Identify which cell holds the provided text, then report its (X, Y) central coordinate. 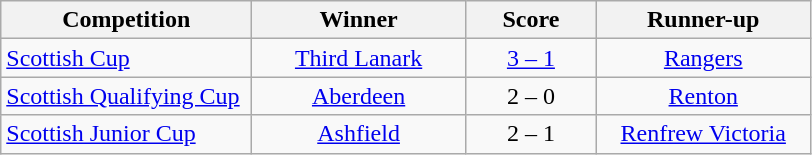
Aberdeen (359, 96)
3 – 1 (530, 58)
Scottish Cup (126, 58)
Score (530, 20)
Runner-up (703, 20)
Rangers (703, 58)
2 – 1 (530, 134)
Competition (126, 20)
2 – 0 (530, 96)
Scottish Junior Cup (126, 134)
Winner (359, 20)
Renfrew Victoria (703, 134)
Renton (703, 96)
Third Lanark (359, 58)
Scottish Qualifying Cup (126, 96)
Ashfield (359, 134)
